Capture the cell that displays the provided text and extract its (x, y) central coordinate. 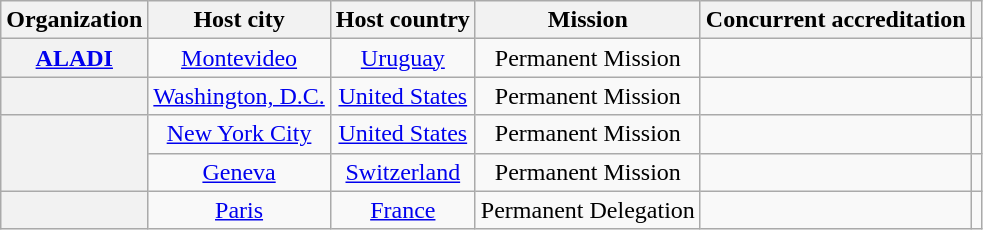
Host city (239, 20)
Paris (239, 210)
Montevideo (239, 58)
Concurrent accreditation (836, 20)
Host country (402, 20)
Washington, D.C. (239, 96)
Switzerland (402, 172)
Uruguay (402, 58)
Mission (588, 20)
Organization (74, 20)
Geneva (239, 172)
Permanent Delegation (588, 210)
France (402, 210)
ALADI (74, 58)
New York City (239, 134)
